From the cell containing the given text, extract its center point as (X, Y) coordinate. 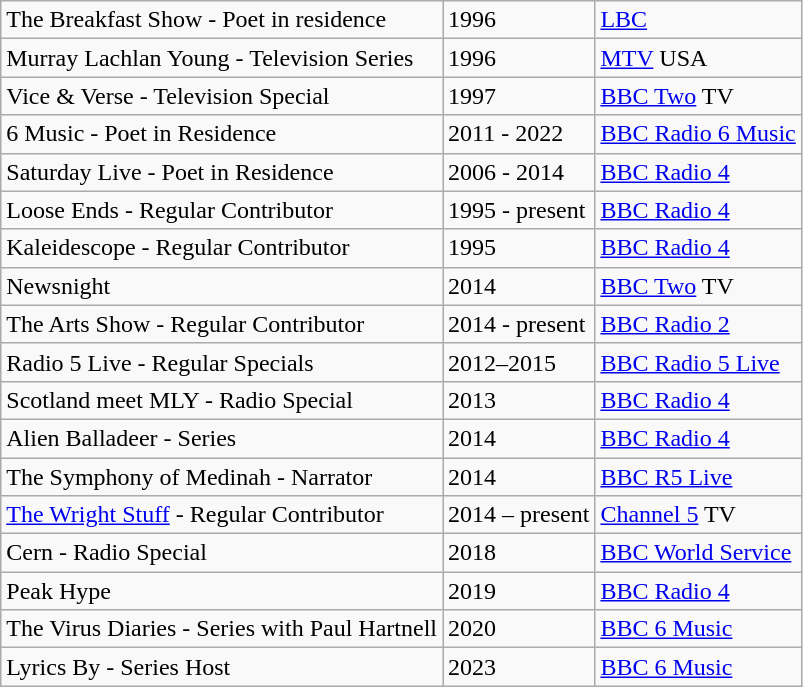
2020 (518, 629)
Newsnight (222, 286)
2011 - 2022 (518, 134)
2023 (518, 667)
BBC Radio 5 Live (698, 362)
The Arts Show - Regular Contributor (222, 324)
Murray Lachlan Young - Television Series (222, 58)
Scotland meet MLY - Radio Special (222, 400)
1995 (518, 248)
LBC (698, 20)
6 Music - Poet in Residence (222, 134)
2019 (518, 591)
Vice & Verse - Television Special (222, 96)
Lyrics By - Series Host (222, 667)
2014 - present (518, 324)
BBC World Service (698, 553)
Kaleidescope - Regular Contributor (222, 248)
The Symphony of Medinah - Narrator (222, 477)
2013 (518, 400)
MTV USA (698, 58)
1995 - present (518, 210)
The Virus Diaries - Series with Paul Hartnell (222, 629)
Peak Hype (222, 591)
2018 (518, 553)
Saturday Live - Poet in Residence (222, 172)
Loose Ends - Regular Contributor (222, 210)
BBC R5 Live (698, 477)
BBC Radio 6 Music (698, 134)
2014 – present (518, 515)
The Wright Stuff - Regular Contributor (222, 515)
The Breakfast Show - Poet in residence (222, 20)
Cern - Radio Special (222, 553)
2012–2015 (518, 362)
BBC Radio 2 (698, 324)
Channel 5 TV (698, 515)
2006 - 2014 (518, 172)
Alien Balladeer - Series (222, 438)
Radio 5 Live - Regular Specials (222, 362)
1997 (518, 96)
